Find where the given text appears and provide that cell's center as [X, Y] coordinate. 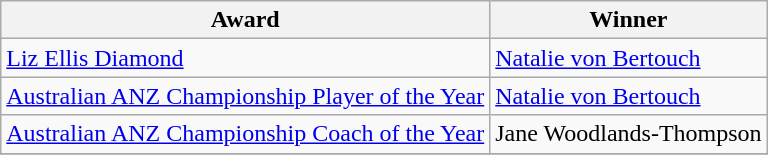
Liz Ellis Diamond [246, 58]
Australian ANZ Championship Player of the Year [246, 96]
Award [246, 20]
Australian ANZ Championship Coach of the Year [246, 134]
Jane Woodlands-Thompson [628, 134]
Winner [628, 20]
